Return [X, Y] of the center of cell containing provided text 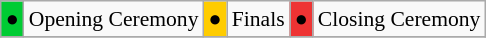
Closing Ceremony [400, 19]
Finals [258, 19]
Opening Ceremony [114, 19]
